Extract the [x, y] coordinate from the center of the cell holding the provided text.  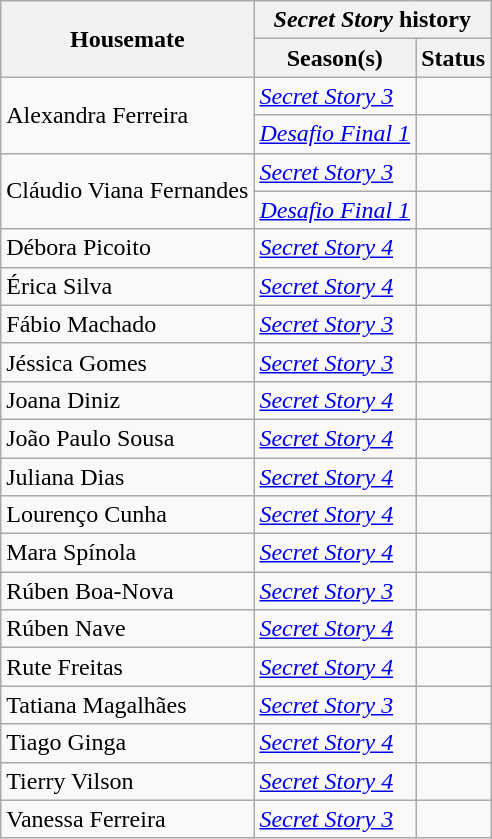
Jéssica Gomes [128, 362]
Tiago Ginga [128, 743]
Fábio Machado [128, 324]
Season(s) [335, 58]
Vanessa Ferreira [128, 819]
Rute Freitas [128, 667]
Cláudio Viana Fernandes [128, 191]
Status [454, 58]
Érica Silva [128, 286]
Rúben Nave [128, 629]
Secret Story history [372, 20]
Tierry Vilson [128, 781]
Alexandra Ferreira [128, 115]
Mara Spínola [128, 553]
Rúben Boa-Nova [128, 591]
Joana Diniz [128, 400]
Lourenço Cunha [128, 515]
Débora Picoito [128, 248]
Juliana Dias [128, 477]
Tatiana Magalhães [128, 705]
Housemate [128, 39]
João Paulo Sousa [128, 438]
